Identify which cell holds the provided text, then report its [x, y] central coordinate. 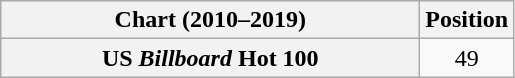
49 [467, 58]
Chart (2010–2019) [210, 20]
US Billboard Hot 100 [210, 58]
Position [467, 20]
